Return the [x, y] coordinate for the center point of the cell that contains the specified text.  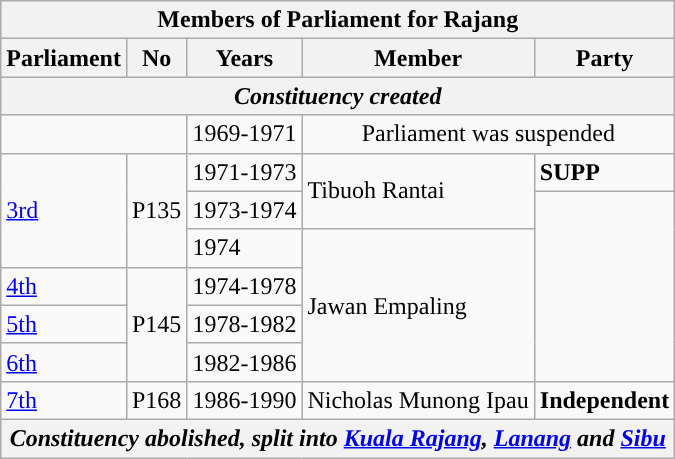
No [156, 58]
6th [64, 362]
1978-1982 [244, 324]
Years [244, 58]
1986-1990 [244, 400]
7th [64, 400]
SUPP [604, 172]
1974-1978 [244, 286]
Tibuoh Rantai [418, 191]
Independent [604, 400]
1973-1974 [244, 210]
Party [604, 58]
Member [418, 58]
P135 [156, 210]
4th [64, 286]
1971-1973 [244, 172]
Parliament was suspended [488, 134]
Jawan Empaling [418, 305]
1969-1971 [244, 134]
Constituency abolished, split into Kuala Rajang, Lanang and Sibu [338, 438]
P168 [156, 400]
1974 [244, 248]
Nicholas Munong Ipau [418, 400]
P145 [156, 324]
3rd [64, 210]
5th [64, 324]
1982-1986 [244, 362]
Parliament [64, 58]
Constituency created [338, 96]
Members of Parliament for Rajang [338, 20]
